Extract the (x, y) coordinate from the center of the cell holding the provided text.  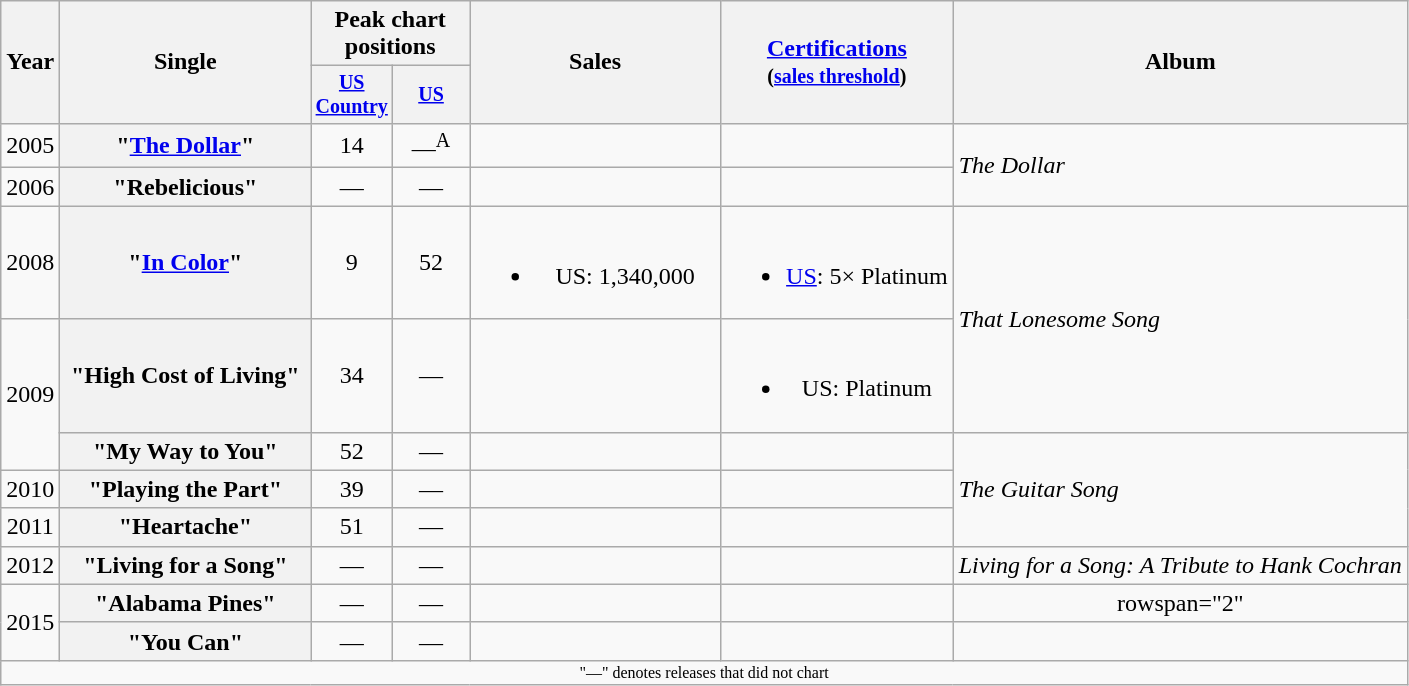
That Lonesome Song (1180, 319)
"High Cost of Living" (186, 376)
"Heartache" (186, 527)
US: 5× Platinum (838, 262)
"Playing the Part" (186, 489)
"You Can" (186, 641)
14 (352, 146)
"Living for a Song" (186, 565)
—A (432, 146)
34 (352, 376)
39 (352, 489)
US Country (352, 94)
51 (352, 527)
"Rebelicious" (186, 187)
US: 1,340,000 (596, 262)
Sales (596, 62)
Year (30, 62)
2011 (30, 527)
2005 (30, 146)
"In Color" (186, 262)
US: Platinum (838, 376)
Single (186, 62)
"The Dollar" (186, 146)
Album (1180, 62)
2015 (30, 622)
Peak chartpositions (390, 34)
9 (352, 262)
Living for a Song: A Tribute to Hank Cochran (1180, 565)
"Alabama Pines" (186, 603)
"—" denotes releases that did not chart (704, 672)
rowspan="2" (1180, 603)
2010 (30, 489)
US (432, 94)
2008 (30, 262)
2006 (30, 187)
"My Way to You" (186, 451)
2012 (30, 565)
2009 (30, 394)
The Guitar Song (1180, 489)
The Dollar (1180, 164)
Certifications(sales threshold) (838, 62)
